Scan for the cell matching the given text and deliver its (X, Y) coordinate at center. 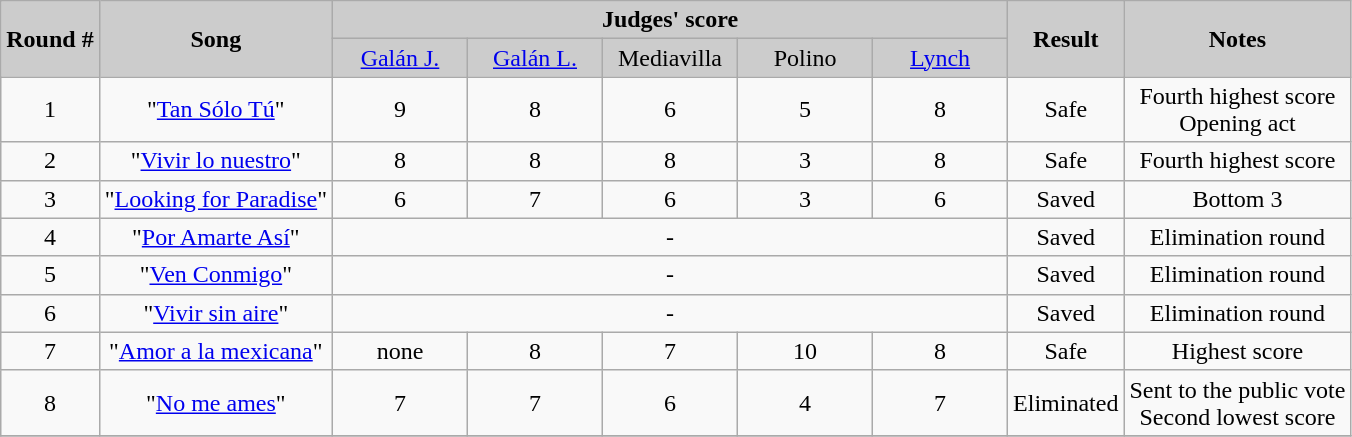
Mediavilla (670, 58)
Eliminated (1066, 402)
Fourth highest score (1238, 161)
9 (400, 110)
Sent to the public voteSecond lowest score (1238, 402)
"Amor a la mexicana" (216, 351)
Notes (1238, 39)
Highest score (1238, 351)
Polino (806, 58)
"Vivir sin aire" (216, 313)
Fourth highest scoreOpening act (1238, 110)
none (400, 351)
"Por Amarte Así" (216, 237)
"Vivir lo nuestro" (216, 161)
Result (1066, 39)
"Ven Conmigo" (216, 275)
1 (50, 110)
Bottom 3 (1238, 199)
Song (216, 39)
10 (806, 351)
Galán L. (534, 58)
"Looking for Paradise" (216, 199)
Round # (50, 39)
2 (50, 161)
Judges' score (670, 20)
"No me ames" (216, 402)
"Tan Sólo Tú" (216, 110)
Lynch (940, 58)
Galán J. (400, 58)
